Find where the given text appears and provide that cell's center as (X, Y) coordinate. 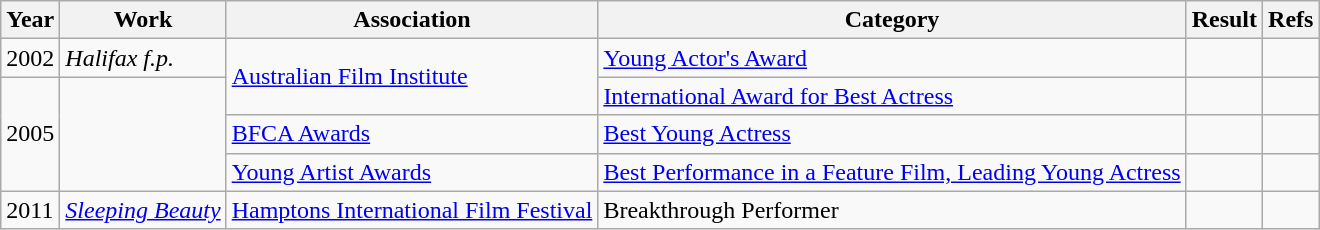
Refs (1291, 20)
BFCA Awards (412, 134)
Category (892, 20)
International Award for Best Actress (892, 96)
2002 (30, 58)
Year (30, 20)
Halifax f.p. (143, 58)
Best Young Actress (892, 134)
Result (1224, 20)
Breakthrough Performer (892, 210)
Sleeping Beauty (143, 210)
Association (412, 20)
Young Artist Awards (412, 172)
Australian Film Institute (412, 77)
2011 (30, 210)
Young Actor's Award (892, 58)
Hamptons International Film Festival (412, 210)
2005 (30, 134)
Work (143, 20)
Best Performance in a Feature Film, Leading Young Actress (892, 172)
